Provide the [X, Y] coordinate of the cell's center where the given text is located.  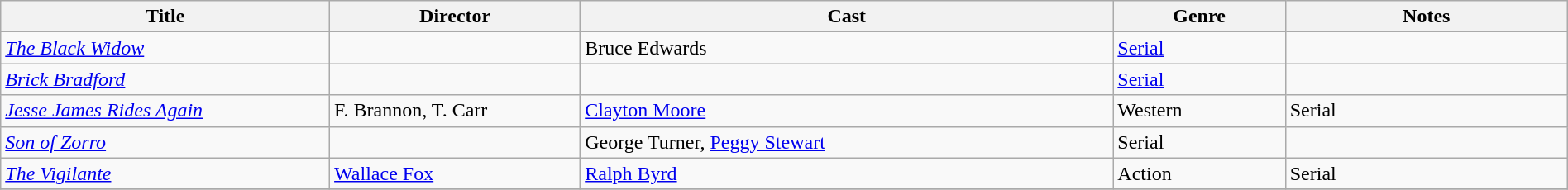
Title [165, 17]
Clayton Moore [847, 111]
Action [1199, 173]
Western [1199, 111]
Jesse James Rides Again [165, 111]
The Black Widow [165, 48]
Bruce Edwards [847, 48]
Notes [1426, 17]
Brick Bradford [165, 79]
Director [455, 17]
Ralph Byrd [847, 173]
George Turner, Peggy Stewart [847, 142]
The Vigilante [165, 173]
Wallace Fox [455, 173]
Genre [1199, 17]
Cast [847, 17]
F. Brannon, T. Carr [455, 111]
Son of Zorro [165, 142]
